From the cell containing the given text, extract its center point as (x, y) coordinate. 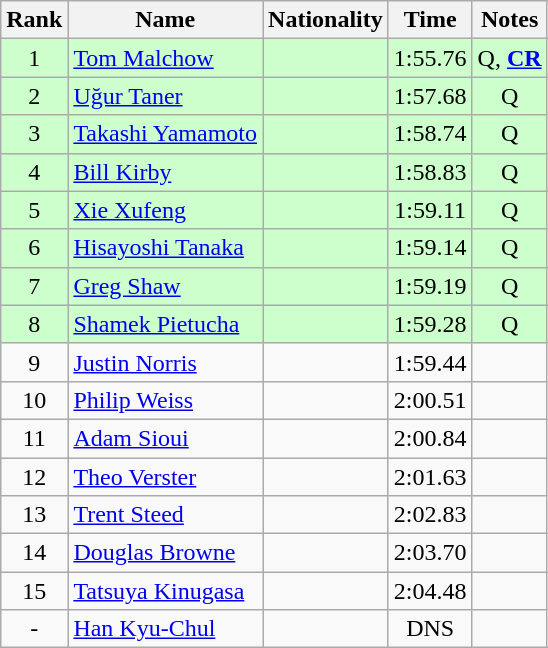
2:00.51 (430, 400)
2:02.83 (430, 515)
Trent Steed (166, 515)
Time (430, 20)
1:58.83 (430, 172)
Uğur Taner (166, 96)
Tatsuya Kinugasa (166, 591)
4 (34, 172)
2:04.48 (430, 591)
3 (34, 134)
14 (34, 553)
Justin Norris (166, 362)
11 (34, 438)
Bill Kirby (166, 172)
Tom Malchow (166, 58)
1:57.68 (430, 96)
Rank (34, 20)
DNS (430, 629)
1:58.74 (430, 134)
Adam Sioui (166, 438)
Takashi Yamamoto (166, 134)
1:59.14 (430, 248)
Shamek Pietucha (166, 324)
- (34, 629)
12 (34, 477)
6 (34, 248)
5 (34, 210)
Notes (510, 20)
1:55.76 (430, 58)
Douglas Browne (166, 553)
1:59.11 (430, 210)
15 (34, 591)
Han Kyu-Chul (166, 629)
2:03.70 (430, 553)
Hisayoshi Tanaka (166, 248)
2 (34, 96)
10 (34, 400)
Theo Verster (166, 477)
Greg Shaw (166, 286)
9 (34, 362)
13 (34, 515)
2:00.84 (430, 438)
1 (34, 58)
Q, CR (510, 58)
1:59.28 (430, 324)
Philip Weiss (166, 400)
1:59.44 (430, 362)
8 (34, 324)
Nationality (326, 20)
7 (34, 286)
Name (166, 20)
1:59.19 (430, 286)
Xie Xufeng (166, 210)
2:01.63 (430, 477)
